Locate the cell with the specified text and output its [x, y] center coordinate. 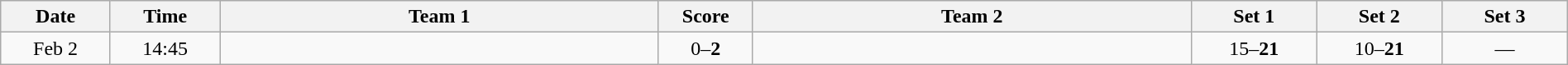
Set 1 [1255, 17]
0–2 [705, 48]
10–21 [1379, 48]
— [1505, 48]
Score [705, 17]
14:45 [165, 48]
Team 2 [972, 17]
Set 2 [1379, 17]
15–21 [1255, 48]
Date [56, 17]
Team 1 [439, 17]
Feb 2 [56, 48]
Set 3 [1505, 17]
Time [165, 17]
